From the cell containing the given text, extract its center point as (X, Y) coordinate. 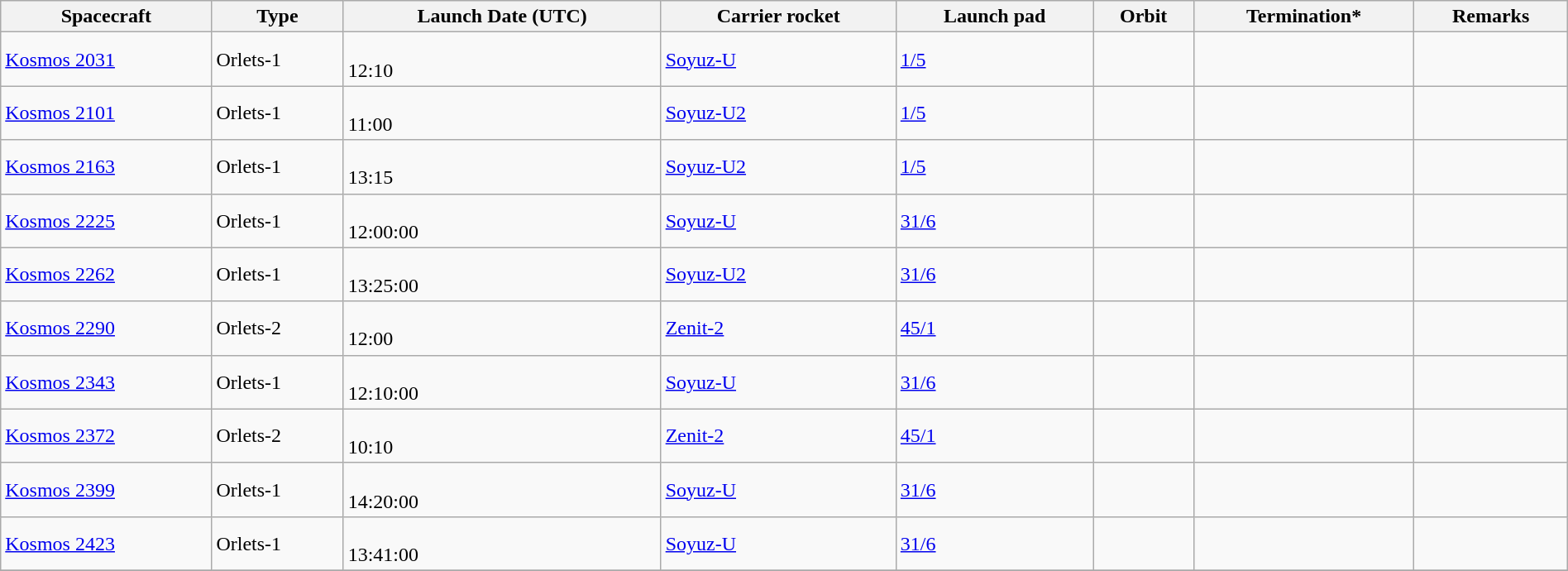
Orbit (1143, 17)
13:25:00 (502, 275)
14:20:00 (502, 490)
Kosmos 2101 (106, 113)
Kosmos 2290 (106, 328)
10:10 (502, 435)
Type (278, 17)
Kosmos 2163 (106, 167)
Termination* (1303, 17)
Kosmos 2372 (106, 435)
Remarks (1490, 17)
Kosmos 2343 (106, 382)
Kosmos 2399 (106, 490)
Carrier rocket (778, 17)
Launch pad (994, 17)
Kosmos 2031 (106, 60)
13:41:00 (502, 543)
12:00 (502, 328)
12:10 (502, 60)
11:00 (502, 113)
12:10:00 (502, 382)
Spacecraft (106, 17)
Launch Date (UTC) (502, 17)
12:00:00 (502, 220)
Kosmos 2423 (106, 543)
Kosmos 2225 (106, 220)
13:15 (502, 167)
Kosmos 2262 (106, 275)
